Scan for the cell matching the given text and deliver its [X, Y] coordinate at center. 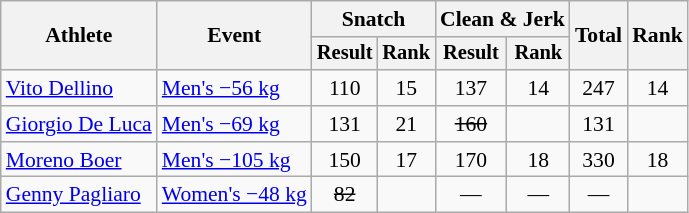
330 [598, 160]
160 [471, 124]
Vito Dellino [79, 88]
Men's −56 kg [234, 88]
Moreno Boer [79, 160]
110 [345, 88]
Men's −105 kg [234, 160]
Genny Pagliaro [79, 195]
247 [598, 88]
Men's −69 kg [234, 124]
150 [345, 160]
Total [598, 36]
137 [471, 88]
21 [406, 124]
Women's −48 kg [234, 195]
15 [406, 88]
Athlete [79, 36]
Clean & Jerk [502, 19]
82 [345, 195]
Snatch [374, 19]
Event [234, 36]
17 [406, 160]
Giorgio De Luca [79, 124]
170 [471, 160]
